Detect which cell encompasses the target text, then output its (X, Y) center coordinate. 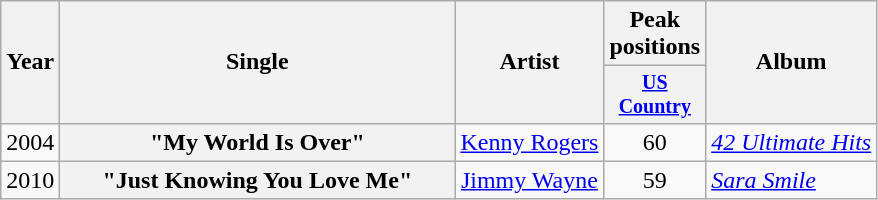
2010 (30, 180)
Peak positions (655, 34)
Artist (530, 62)
Sara Smile (792, 180)
Year (30, 62)
42 Ultimate Hits (792, 142)
59 (655, 180)
Jimmy Wayne (530, 180)
US Country (655, 94)
60 (655, 142)
Album (792, 62)
Single (258, 62)
"My World Is Over" (258, 142)
2004 (30, 142)
"Just Knowing You Love Me" (258, 180)
Kenny Rogers (530, 142)
